Scan for the cell matching the given text and deliver its (x, y) coordinate at center. 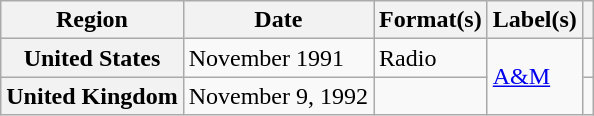
A&M (534, 77)
November 9, 1992 (278, 96)
Date (278, 20)
Format(s) (431, 20)
Radio (431, 58)
Label(s) (534, 20)
United States (92, 58)
November 1991 (278, 58)
Region (92, 20)
United Kingdom (92, 96)
